For the text-containing cell, return its midpoint in (x, y) coordinate format. 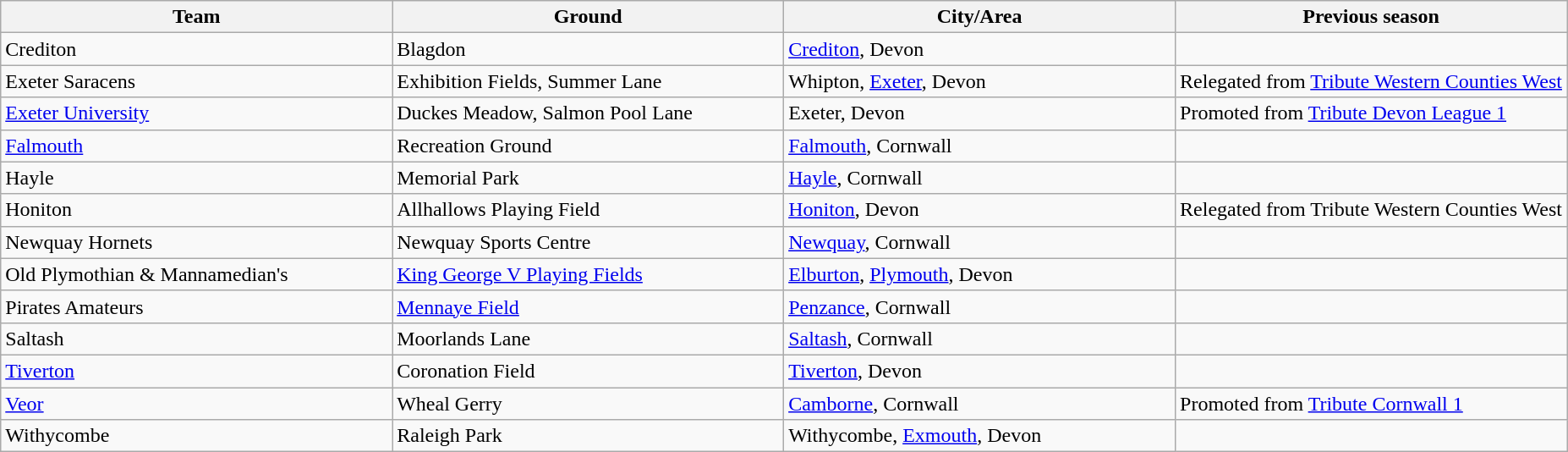
Falmouth, Cornwall (979, 146)
Saltash, Cornwall (979, 339)
Saltash (196, 339)
Wheal Gerry (589, 404)
Duckes Meadow, Salmon Pool Lane (589, 113)
City/Area (979, 17)
Memorial Park (589, 178)
Promoted from Tribute Devon League 1 (1372, 113)
Crediton, Devon (979, 49)
Pirates Amateurs (196, 306)
Coronation Field (589, 371)
Team (196, 17)
Whipton, Exeter, Devon (979, 81)
Newquay Hornets (196, 242)
Falmouth (196, 146)
Honiton, Devon (979, 210)
Ground (589, 17)
Allhallows Playing Field (589, 210)
Withycombe, Exmouth, Devon (979, 436)
Previous season (1372, 17)
Penzance, Cornwall (979, 306)
Hayle (196, 178)
Camborne, Cornwall (979, 404)
Blagdon (589, 49)
Tiverton (196, 371)
Recreation Ground (589, 146)
Crediton (196, 49)
Raleigh Park (589, 436)
Exeter Saracens (196, 81)
Newquay, Cornwall (979, 242)
Newquay Sports Centre (589, 242)
Exeter University (196, 113)
Mennaye Field (589, 306)
Old Plymothian & Mannamedian's (196, 274)
Promoted from Tribute Cornwall 1 (1372, 404)
Exeter, Devon (979, 113)
Veor (196, 404)
Moorlands Lane (589, 339)
Hayle, Cornwall (979, 178)
Elburton, Plymouth, Devon (979, 274)
Honiton (196, 210)
Withycombe (196, 436)
King George V Playing Fields (589, 274)
Exhibition Fields, Summer Lane (589, 81)
Tiverton, Devon (979, 371)
